Determine the (X, Y) coordinate at the center of the cell enclosing the given text.  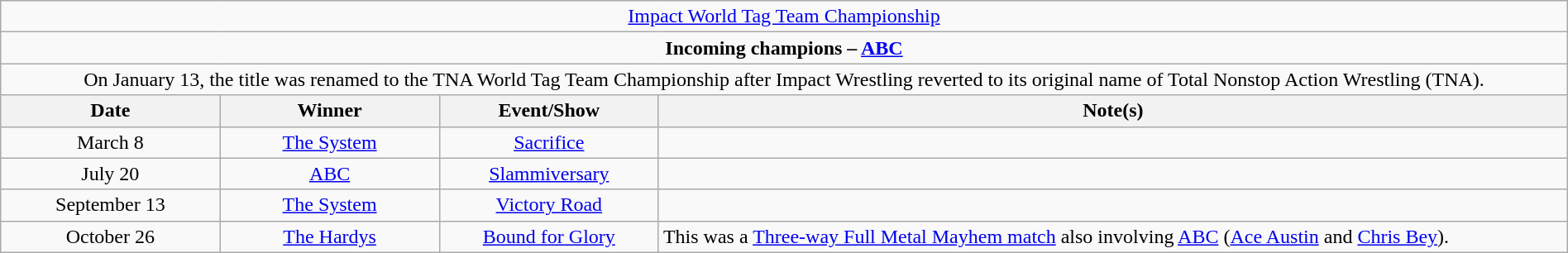
March 8 (111, 142)
October 26 (111, 236)
July 20 (111, 174)
Note(s) (1113, 111)
Slammiversary (549, 174)
Sacrifice (549, 142)
Bound for Glory (549, 236)
ABC (329, 174)
September 13 (111, 205)
This was a Three-way Full Metal Mayhem match also involving ABC (Ace Austin and Chris Bey). (1113, 236)
Incoming champions – ABC (784, 48)
Victory Road (549, 205)
Event/Show (549, 111)
Impact World Tag Team Championship (784, 17)
The Hardys (329, 236)
Date (111, 111)
Winner (329, 111)
